From the cell containing the given text, extract its center point as [x, y] coordinate. 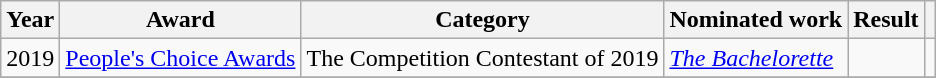
The Bachelorette [756, 58]
Nominated work [756, 20]
Category [482, 20]
Result [886, 20]
The Competition Contestant of 2019 [482, 58]
2019 [30, 58]
Year [30, 20]
Award [180, 20]
People's Choice Awards [180, 58]
